Return the [x, y] coordinate for the center point of the cell that contains the specified text.  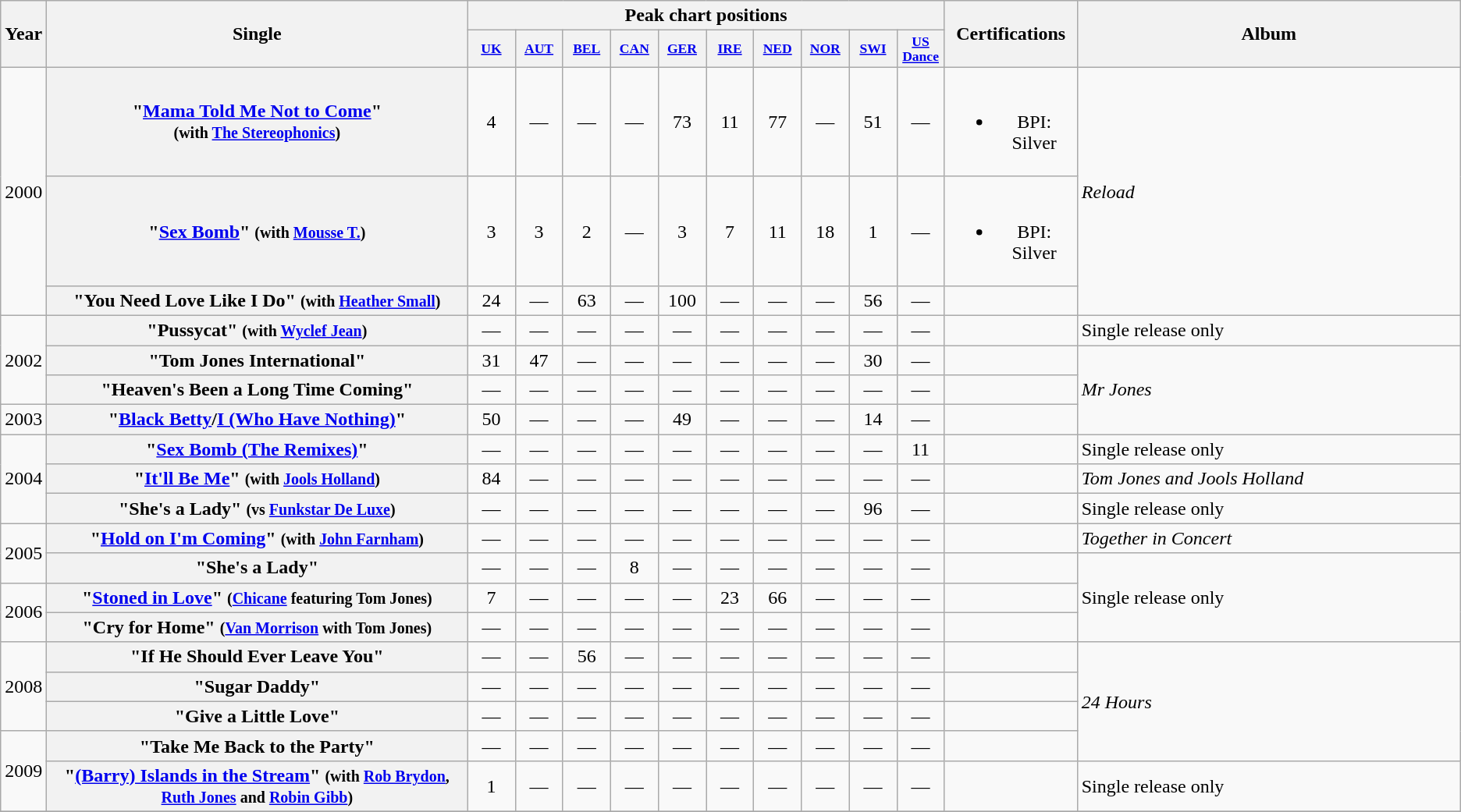
24 [492, 300]
51 [873, 122]
"Pussycat" (with Wyclef Jean) [258, 330]
"Give a Little Love" [258, 716]
Certifications [1011, 34]
63 [587, 300]
24 Hours [1269, 701]
100 [682, 300]
"If He Should Ever Leave You" [258, 657]
49 [682, 420]
"Sugar Daddy" [258, 686]
Mr Jones [1269, 390]
2002 [23, 360]
US Dance [921, 48]
"Black Betty/I (Who Have Nothing)" [258, 420]
96 [873, 509]
2 [587, 231]
"It'll Be Me" (with Jools Holland) [258, 479]
Single [258, 34]
"Cry for Home" (Van Morrison with Tom Jones) [258, 627]
NOR [826, 48]
AUT [539, 48]
"Sex Bomb (The Remixes)" [258, 449]
GER [682, 48]
IRE [729, 48]
2005 [23, 553]
47 [539, 360]
23 [729, 597]
"Hold on I'm Coming" (with John Farnham) [258, 538]
"Tom Jones International" [258, 360]
73 [682, 122]
2004 [23, 479]
Together in Concert [1269, 538]
31 [492, 360]
30 [873, 360]
18 [826, 231]
14 [873, 420]
84 [492, 479]
Reload [1269, 191]
4 [492, 122]
"You Need Love Like I Do" (with Heather Small) [258, 300]
Album [1269, 34]
SWI [873, 48]
77 [777, 122]
"She's a Lady" (vs Funkstar De Luxe) [258, 509]
2006 [23, 612]
50 [492, 420]
UK [492, 48]
8 [634, 568]
NED [777, 48]
CAN [634, 48]
Tom Jones and Jools Holland [1269, 479]
BEL [587, 48]
"(Barry) Islands in the Stream" (with Rob Brydon, Ruth Jones and Robin Gibb) [258, 786]
"Sex Bomb" (with Mousse T.) [258, 231]
"Stoned in Love" (Chicane featuring Tom Jones) [258, 597]
2003 [23, 420]
"Take Me Back to the Party" [258, 746]
2008 [23, 686]
2009 [23, 771]
"Heaven's Been a Long Time Coming" [258, 390]
"Mama Told Me Not to Come"(with The Stereophonics) [258, 122]
"She's a Lady" [258, 568]
Peak chart positions [706, 16]
66 [777, 597]
2000 [23, 191]
Year [23, 34]
